Search for the cell housing the specified text and yield its [x, y] center coordinate. 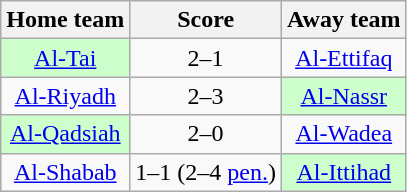
Al-Tai [66, 58]
2–0 [206, 134]
Home team [66, 20]
2–1 [206, 58]
Al-Ittihad [344, 172]
Al-Qadsiah [66, 134]
Al-Wadea [344, 134]
Al-Nassr [344, 96]
Al-Riyadh [66, 96]
Score [206, 20]
Al-Ettifaq [344, 58]
2–3 [206, 96]
1–1 (2–4 pen.) [206, 172]
Away team [344, 20]
Al-Shabab [66, 172]
